Extract the [x, y] coordinate from the center of the cell holding the provided text.  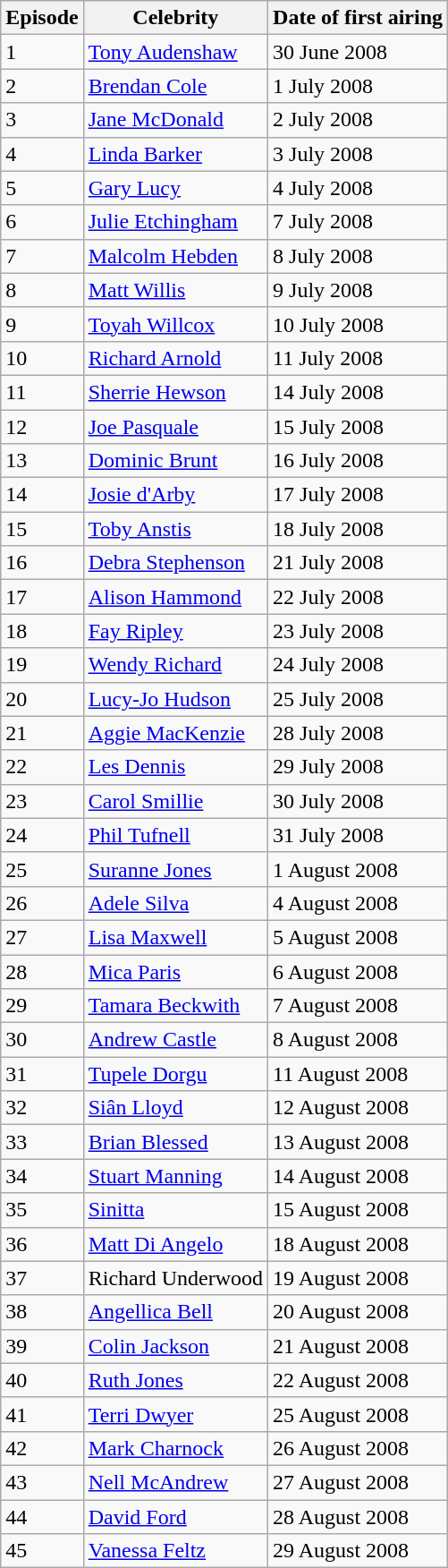
17 July 2008 [358, 495]
1 August 2008 [358, 869]
19 August 2008 [358, 1278]
Josie d'Arby [175, 495]
6 August 2008 [358, 971]
19 [42, 665]
6 [42, 222]
Malcolm Hebden [175, 256]
15 [42, 529]
Brian Blessed [175, 1142]
18 [42, 631]
15 July 2008 [358, 427]
30 July 2008 [358, 801]
31 July 2008 [358, 835]
21 [42, 733]
Mark Charnock [175, 1448]
Jane McDonald [175, 120]
29 August 2008 [358, 1551]
16 July 2008 [358, 461]
Ruth Jones [175, 1380]
11 [42, 392]
Adele Silva [175, 903]
13 August 2008 [358, 1142]
30 [42, 1040]
32 [42, 1108]
8 [42, 290]
37 [42, 1278]
Phil Tufnell [175, 835]
43 [42, 1482]
14 [42, 495]
Nell McAndrew [175, 1482]
4 July 2008 [358, 188]
35 [42, 1210]
David Ford [175, 1517]
11 July 2008 [358, 358]
Richard Arnold [175, 358]
Aggie MacKenzie [175, 733]
28 [42, 971]
21 August 2008 [358, 1346]
29 July 2008 [358, 767]
20 [42, 699]
25 August 2008 [358, 1414]
Angellica Bell [175, 1312]
18 July 2008 [358, 529]
18 August 2008 [358, 1244]
Siân Lloyd [175, 1108]
Joe Pasquale [175, 427]
22 August 2008 [358, 1380]
15 August 2008 [358, 1210]
Julie Etchingham [175, 222]
44 [42, 1517]
Fay Ripley [175, 631]
Wendy Richard [175, 665]
20 August 2008 [358, 1312]
3 July 2008 [358, 154]
4 August 2008 [358, 903]
Dominic Brunt [175, 461]
Celebrity [175, 18]
25 July 2008 [358, 699]
7 July 2008 [358, 222]
1 July 2008 [358, 86]
Sherrie Hewson [175, 392]
Richard Underwood [175, 1278]
23 [42, 801]
Terri Dwyer [175, 1414]
Episode [42, 18]
27 [42, 937]
39 [42, 1346]
Colin Jackson [175, 1346]
7 August 2008 [358, 1006]
12 August 2008 [358, 1108]
1 [42, 52]
Tamara Beckwith [175, 1006]
Tony Audenshaw [175, 52]
2 [42, 86]
5 [42, 188]
21 July 2008 [358, 563]
Tupele Dorgu [175, 1074]
26 [42, 903]
Matt Willis [175, 290]
13 [42, 461]
Mica Paris [175, 971]
3 [42, 120]
25 [42, 869]
Toby Anstis [175, 529]
28 July 2008 [358, 733]
Gary Lucy [175, 188]
4 [42, 154]
8 August 2008 [358, 1040]
14 July 2008 [358, 392]
10 [42, 358]
22 [42, 767]
Andrew Castle [175, 1040]
Linda Barker [175, 154]
24 July 2008 [358, 665]
30 June 2008 [358, 52]
8 July 2008 [358, 256]
23 July 2008 [358, 631]
Carol Smillie [175, 801]
34 [42, 1176]
Vanessa Feltz [175, 1551]
45 [42, 1551]
Suranne Jones [175, 869]
11 August 2008 [358, 1074]
5 August 2008 [358, 937]
16 [42, 563]
Debra Stephenson [175, 563]
27 August 2008 [358, 1482]
9 July 2008 [358, 290]
Lisa Maxwell [175, 937]
28 August 2008 [358, 1517]
2 July 2008 [358, 120]
26 August 2008 [358, 1448]
40 [42, 1380]
10 July 2008 [358, 324]
22 July 2008 [358, 597]
7 [42, 256]
24 [42, 835]
Toyah Willcox [175, 324]
Lucy-Jo Hudson [175, 699]
38 [42, 1312]
Alison Hammond [175, 597]
33 [42, 1142]
41 [42, 1414]
29 [42, 1006]
9 [42, 324]
31 [42, 1074]
36 [42, 1244]
Date of first airing [358, 18]
Sinitta [175, 1210]
Brendan Cole [175, 86]
17 [42, 597]
Stuart Manning [175, 1176]
14 August 2008 [358, 1176]
Matt Di Angelo [175, 1244]
42 [42, 1448]
Les Dennis [175, 767]
12 [42, 427]
